Pinpoint the cell where the given text exists, returning its [x, y] midpoint coordinate. 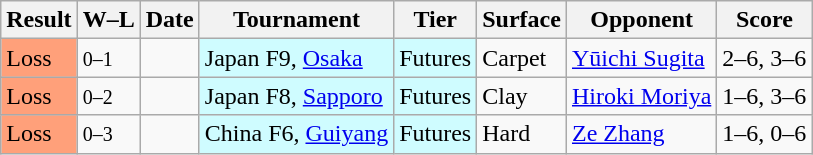
Clay [522, 96]
Carpet [522, 58]
Score [764, 20]
Surface [522, 20]
Ze Zhang [641, 134]
2–6, 3–6 [764, 58]
Opponent [641, 20]
Tournament [296, 20]
Japan F9, Osaka [296, 58]
0–3 [108, 134]
Japan F8, Sapporo [296, 96]
Yūichi Sugita [641, 58]
Hard [522, 134]
0–2 [108, 96]
Tier [436, 20]
Result [39, 20]
Hiroki Moriya [641, 96]
W–L [108, 20]
China F6, Guiyang [296, 134]
1–6, 0–6 [764, 134]
1–6, 3–6 [764, 96]
Date [170, 20]
0–1 [108, 58]
